Find where the given text appears and provide that cell's center as (X, Y) coordinate. 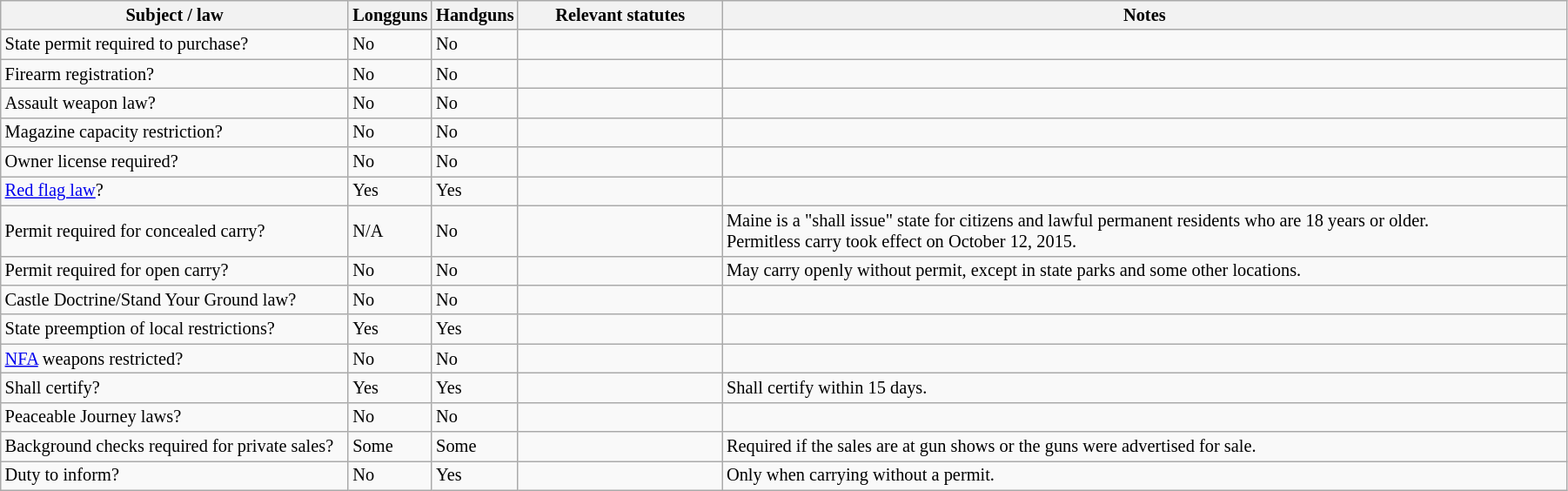
Longguns (390, 15)
State permit required to purchase? (175, 44)
Castle Doctrine/Stand Your Ground law? (175, 299)
Permit required for open carry? (175, 271)
Handguns (475, 15)
Relevant statutes (620, 15)
Required if the sales are at gun shows or the guns were advertised for sale. (1144, 447)
May carry openly without permit, except in state parks and some other locations. (1144, 271)
Notes (1144, 15)
Subject / law (175, 15)
Owner license required? (175, 162)
Assault weapon law? (175, 103)
Peaceable Journey laws? (175, 417)
NFA weapons restricted? (175, 359)
Shall certify within 15 days. (1144, 387)
N/A (390, 231)
Permit required for concealed carry? (175, 231)
Magazine capacity restriction? (175, 132)
Duty to inform? (175, 475)
Shall certify? (175, 387)
Firearm registration? (175, 74)
Only when carrying without a permit. (1144, 475)
Background checks required for private sales? (175, 447)
Red flag law? (175, 191)
State preemption of local restrictions? (175, 329)
